From the cell containing the given text, extract its center point as (x, y) coordinate. 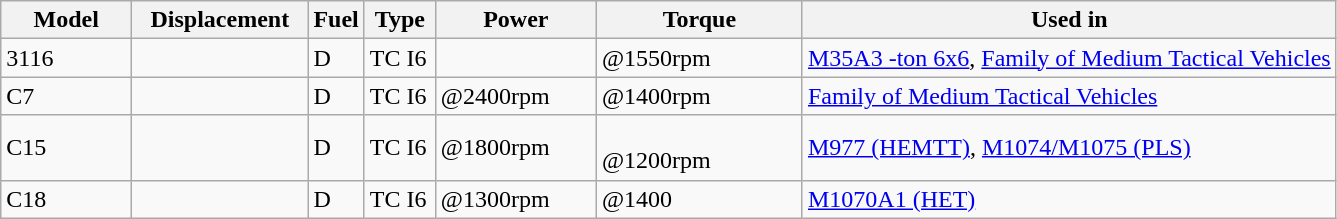
M1070A1 (HET) (1069, 199)
@1300rpm (516, 199)
@1200rpm (699, 148)
M35A3 -ton 6x6, Family of Medium Tactical Vehicles (1069, 58)
Type (400, 20)
C7 (66, 96)
Fuel (336, 20)
@1400 (699, 199)
C15 (66, 148)
C18 (66, 199)
Power (516, 20)
3116 (66, 58)
Model (66, 20)
@1550rpm (699, 58)
Displacement (220, 20)
M977 (HEMTT), M1074/M1075 (PLS) (1069, 148)
@1400rpm (699, 96)
Torque (699, 20)
@2400rpm (516, 96)
Used in (1069, 20)
Family of Medium Tactical Vehicles (1069, 96)
@1800rpm (516, 148)
